Scan for the cell matching the given text and deliver its (X, Y) coordinate at center. 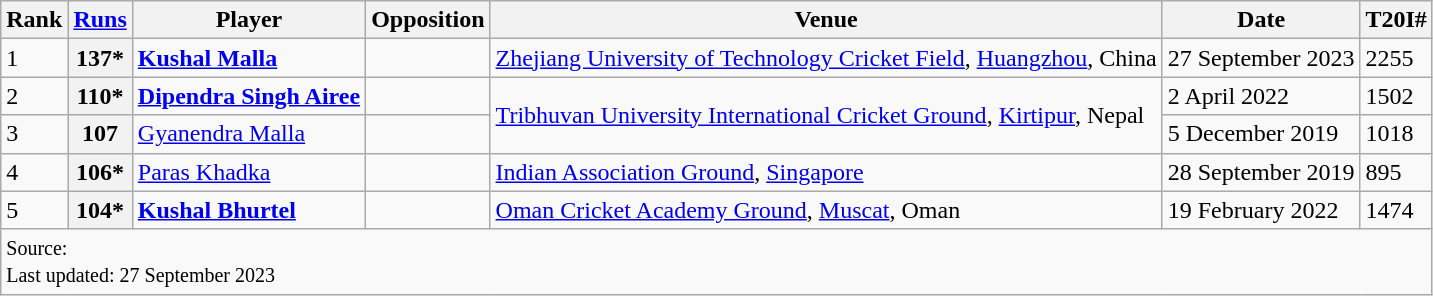
1502 (1396, 96)
5 December 2019 (1261, 134)
Player (248, 20)
137* (100, 58)
106* (100, 172)
28 September 2019 (1261, 172)
Runs (100, 20)
Gyanendra Malla (248, 134)
Paras Khadka (248, 172)
Date (1261, 20)
T20I# (1396, 20)
Tribhuvan University International Cricket Ground, Kirtipur, Nepal (826, 115)
Kushal Bhurtel (248, 210)
2 April 2022 (1261, 96)
104* (100, 210)
Venue (826, 20)
1474 (1396, 210)
4 (34, 172)
27 September 2023 (1261, 58)
2 (34, 96)
Indian Association Ground, Singapore (826, 172)
Oman Cricket Academy Ground, Muscat, Oman (826, 210)
110* (100, 96)
3 (34, 134)
Opposition (428, 20)
107 (100, 134)
5 (34, 210)
Kushal Malla (248, 58)
Zhejiang University of Technology Cricket Field, Huangzhou, China (826, 58)
19 February 2022 (1261, 210)
Rank (34, 20)
1 (34, 58)
895 (1396, 172)
Source: Last updated: 27 September 2023 (717, 262)
2255 (1396, 58)
Dipendra Singh Airee (248, 96)
1018 (1396, 134)
